Find where the given text appears and provide that cell's center as [X, Y] coordinate. 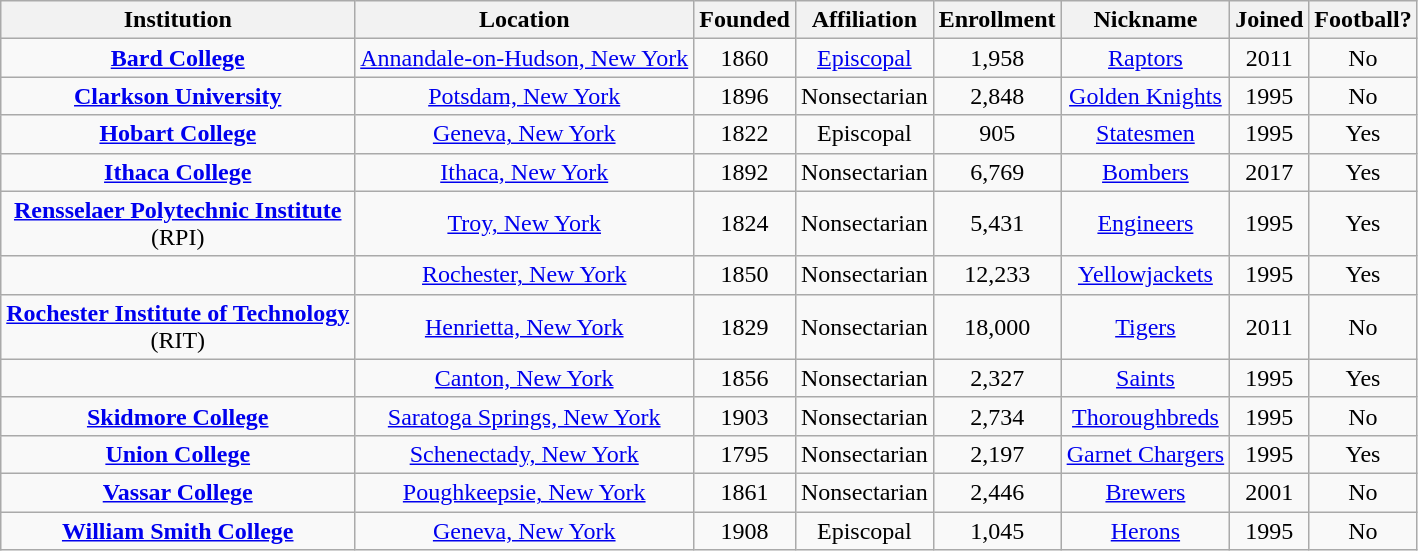
Schenectady, New York [524, 454]
Raptors [1146, 58]
2,734 [997, 416]
Engineers [1146, 224]
Ithaca, New York [524, 172]
1908 [745, 531]
905 [997, 134]
1856 [745, 378]
Union College [178, 454]
1822 [745, 134]
Henrietta, New York [524, 326]
12,233 [997, 275]
Ithaca College [178, 172]
Skidmore College [178, 416]
Tigers [1146, 326]
Garnet Chargers [1146, 454]
1829 [745, 326]
Herons [1146, 531]
Saratoga Springs, New York [524, 416]
2017 [1270, 172]
Joined [1270, 20]
Affiliation [864, 20]
Poughkeepsie, New York [524, 492]
5,431 [997, 224]
Annandale-on-Hudson, New York [524, 58]
Canton, New York [524, 378]
Brewers [1146, 492]
Enrollment [997, 20]
1903 [745, 416]
Football? [1363, 20]
1,045 [997, 531]
Troy, New York [524, 224]
1,958 [997, 58]
Thoroughbreds [1146, 416]
Statesmen [1146, 134]
1861 [745, 492]
Institution [178, 20]
1860 [745, 58]
Vassar College [178, 492]
William Smith College [178, 531]
Saints [1146, 378]
18,000 [997, 326]
Yellowjackets [1146, 275]
1892 [745, 172]
Clarkson University [178, 96]
2,327 [997, 378]
6,769 [997, 172]
1850 [745, 275]
Bombers [1146, 172]
Rochester Institute of Technology(RIT) [178, 326]
Bard College [178, 58]
1824 [745, 224]
2,197 [997, 454]
2001 [1270, 492]
Rensselaer Polytechnic Institute(RPI) [178, 224]
Location [524, 20]
1795 [745, 454]
Potsdam, New York [524, 96]
1896 [745, 96]
Nickname [1146, 20]
Rochester, New York [524, 275]
Founded [745, 20]
2,848 [997, 96]
Hobart College [178, 134]
Golden Knights [1146, 96]
2,446 [997, 492]
